From the cell containing the given text, extract its center point as [x, y] coordinate. 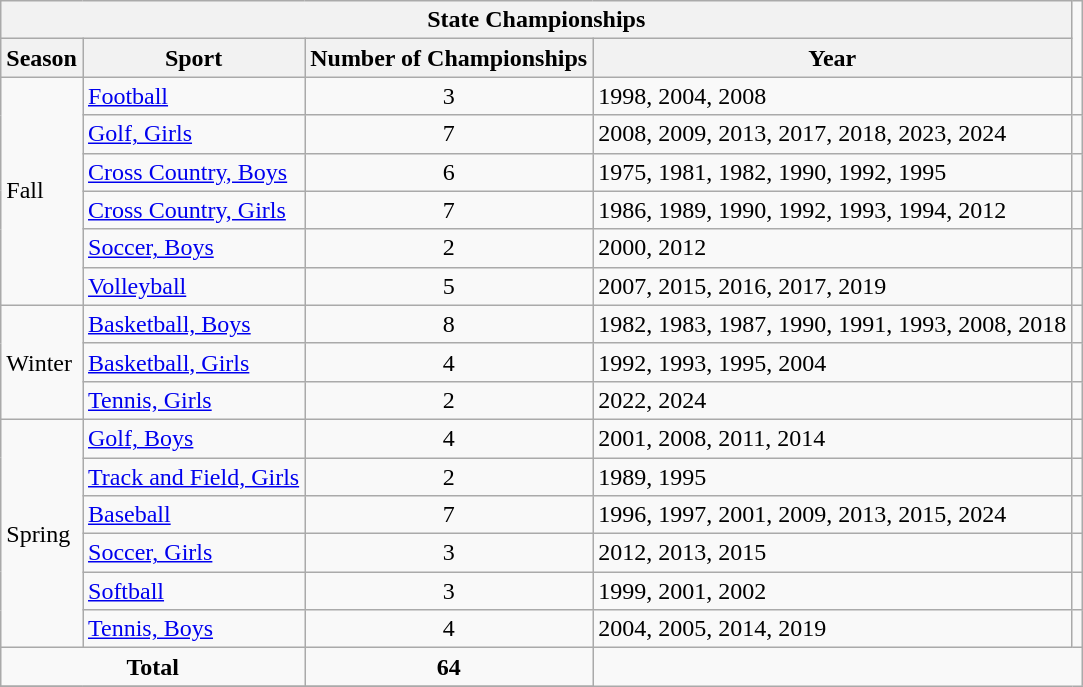
Soccer, Girls [193, 553]
2001, 2008, 2011, 2014 [832, 438]
Baseball [193, 515]
Basketball, Girls [193, 362]
2022, 2024 [832, 400]
1998, 2004, 2008 [832, 96]
1989, 1995 [832, 477]
State Championships [536, 20]
Cross Country, Girls [193, 210]
Basketball, Boys [193, 324]
Volleyball [193, 286]
Winter [42, 362]
2007, 2015, 2016, 2017, 2019 [832, 286]
Track and Field, Girls [193, 477]
64 [449, 667]
Sport [193, 58]
2004, 2005, 2014, 2019 [832, 629]
Golf, Boys [193, 438]
Season [42, 58]
2000, 2012 [832, 248]
Cross Country, Boys [193, 172]
Spring [42, 533]
Softball [193, 591]
2012, 2013, 2015 [832, 553]
1975, 1981, 1982, 1990, 1992, 1995 [832, 172]
Golf, Girls [193, 134]
1992, 1993, 1995, 2004 [832, 362]
1982, 1983, 1987, 1990, 1991, 1993, 2008, 2018 [832, 324]
1986, 1989, 1990, 1992, 1993, 1994, 2012 [832, 210]
Soccer, Boys [193, 248]
2008, 2009, 2013, 2017, 2018, 2023, 2024 [832, 134]
1999, 2001, 2002 [832, 591]
Number of Championships [449, 58]
Total [153, 667]
1996, 1997, 2001, 2009, 2013, 2015, 2024 [832, 515]
Tennis, Girls [193, 400]
6 [449, 172]
Football [193, 96]
Tennis, Boys [193, 629]
Fall [42, 191]
Year [832, 58]
5 [449, 286]
8 [449, 324]
